Find where the given text appears and provide that cell's center as (X, Y) coordinate. 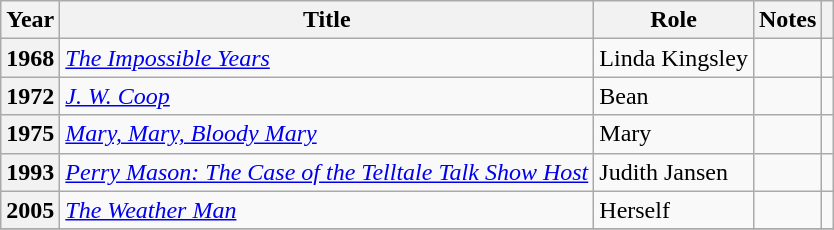
J. W. Coop (327, 96)
Role (674, 20)
Mary, Mary, Bloody Mary (327, 134)
1993 (30, 172)
Judith Jansen (674, 172)
Notes (787, 20)
1972 (30, 96)
Linda Kingsley (674, 58)
Perry Mason: The Case of the Telltale Talk Show Host (327, 172)
Bean (674, 96)
Mary (674, 134)
1975 (30, 134)
The Weather Man (327, 210)
Title (327, 20)
The Impossible Years (327, 58)
Herself (674, 210)
2005 (30, 210)
Year (30, 20)
1968 (30, 58)
